Scan for the cell matching the given text and deliver its [X, Y] coordinate at center. 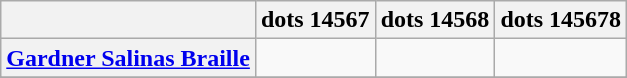
Gardner Salinas Braille [128, 58]
dots 14567 [315, 20]
dots 145678 [561, 20]
dots 14568 [435, 20]
